Provide the [X, Y] coordinate of the cell's center where the given text is located.  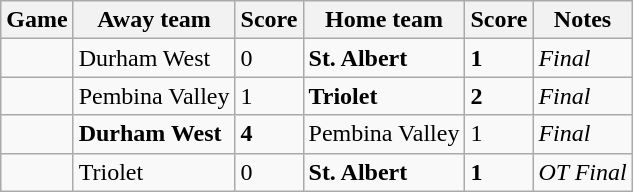
4 [269, 134]
2 [499, 96]
Notes [582, 20]
Home team [384, 20]
OT Final [582, 172]
Away team [154, 20]
Game [37, 20]
